Identify which cell holds the provided text, then report its (x, y) central coordinate. 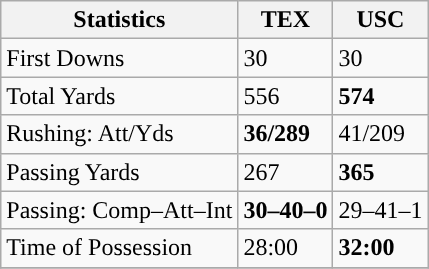
Statistics (120, 20)
574 (380, 96)
Rushing: Att/Yds (120, 134)
TEX (286, 20)
267 (286, 172)
30–40–0 (286, 210)
36/289 (286, 134)
First Downs (120, 58)
Time of Possession (120, 248)
365 (380, 172)
Passing: Comp–Att–Int (120, 210)
Passing Yards (120, 172)
USC (380, 20)
41/209 (380, 134)
Total Yards (120, 96)
28:00 (286, 248)
556 (286, 96)
29–41–1 (380, 210)
32:00 (380, 248)
